Identify which cell holds the provided text, then report its [x, y] central coordinate. 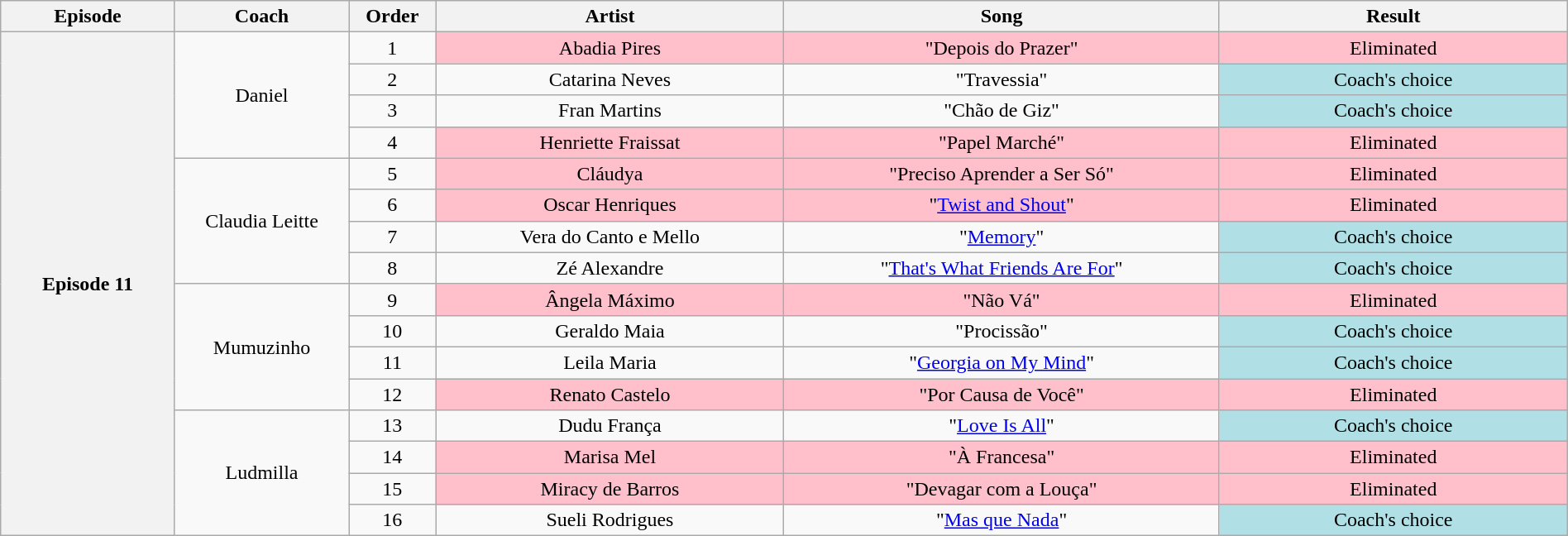
Ângela Máximo [610, 299]
Daniel [261, 95]
Order [392, 17]
Cláudya [610, 174]
"Twist and Shout" [1002, 205]
"Por Causa de Você" [1002, 395]
"Devagar com a Louça" [1002, 489]
Artist [610, 17]
2 [392, 79]
14 [392, 457]
"Não Vá" [1002, 299]
10 [392, 331]
Abadia Pires [610, 48]
"Memory" [1002, 237]
Oscar Henriques [610, 205]
Marisa Mel [610, 457]
Dudu França [610, 426]
Result [1393, 17]
Vera do Canto e Mello [610, 237]
Geraldo Maia [610, 331]
Miracy de Barros [610, 489]
"Depois do Prazer" [1002, 48]
Song [1002, 17]
Ludmilla [261, 473]
5 [392, 174]
"Papel Marché" [1002, 142]
Zé Alexandre [610, 268]
Coach [261, 17]
Renato Castelo [610, 395]
"Georgia on My Mind" [1002, 362]
"That's What Friends Are For" [1002, 268]
13 [392, 426]
Mumuzinho [261, 347]
"Mas que Nada" [1002, 520]
Fran Martins [610, 111]
4 [392, 142]
15 [392, 489]
11 [392, 362]
16 [392, 520]
Sueli Rodrigues [610, 520]
"Love Is All" [1002, 426]
Claudia Leitte [261, 221]
8 [392, 268]
Henriette Fraissat [610, 142]
3 [392, 111]
Leila Maria [610, 362]
"Travessia" [1002, 79]
"Chão de Giz" [1002, 111]
12 [392, 395]
Episode 11 [88, 285]
"Procissão" [1002, 331]
Catarina Neves [610, 79]
Episode [88, 17]
9 [392, 299]
"Preciso Aprender a Ser Só" [1002, 174]
1 [392, 48]
6 [392, 205]
"À Francesa" [1002, 457]
7 [392, 237]
